Output the (x, y) coordinate of the center of the cell containing the given text.  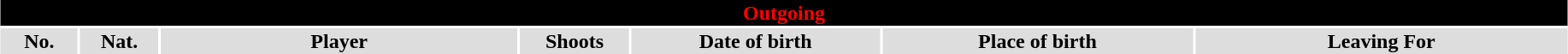
Outgoing (783, 13)
Leaving For (1382, 41)
Nat. (120, 41)
No. (39, 41)
Date of birth (755, 41)
Shoots (575, 41)
Player (339, 41)
Place of birth (1038, 41)
